Output the (x, y) coordinate of the center of the cell containing the given text.  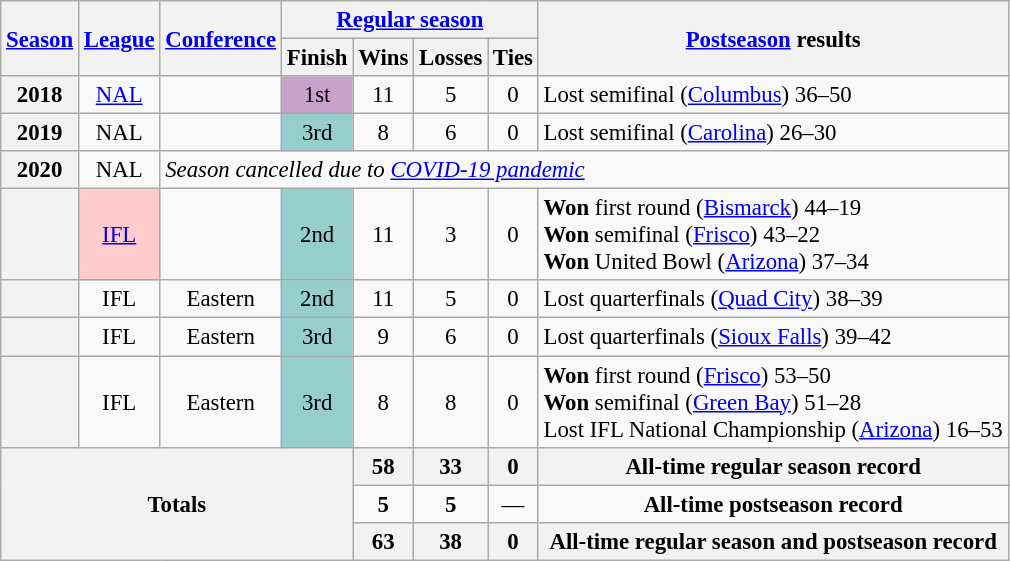
League (118, 38)
Lost semifinal (Carolina) 26–30 (773, 133)
Regular season (410, 20)
2019 (40, 133)
Lost semifinal (Columbus) 36–50 (773, 95)
Lost quarterfinals (Quad City) 38–39 (773, 299)
33 (451, 466)
All-time postseason record (773, 504)
All-time regular season record (773, 466)
Season cancelled due to COVID-19 pandemic (584, 170)
Wins (384, 58)
38 (451, 541)
Lost quarterfinals (Sioux Falls) 39–42 (773, 337)
Totals (177, 504)
63 (384, 541)
Ties (514, 58)
Conference (221, 38)
9 (384, 337)
2018 (40, 95)
Season (40, 38)
Won first round (Frisco) 53–50Won semifinal (Green Bay) 51–28Lost IFL National Championship (Arizona) 16–53 (773, 402)
— (514, 504)
1st (316, 95)
All-time regular season and postseason record (773, 541)
Losses (451, 58)
Finish (316, 58)
Postseason results (773, 38)
58 (384, 466)
2020 (40, 170)
3 (451, 235)
Won first round (Bismarck) 44–19Won semifinal (Frisco) 43–22Won United Bowl (Arizona) 37–34 (773, 235)
